Output the (x, y) coordinate of the center of the cell containing the given text.  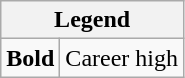
Bold (30, 58)
Career high (122, 58)
Legend (92, 20)
